Find where the given text appears and provide that cell's center as [X, Y] coordinate. 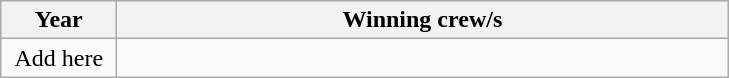
Winning crew/s [422, 20]
Year [59, 20]
Add here [59, 58]
